Find where the given text appears and provide that cell's center as (X, Y) coordinate. 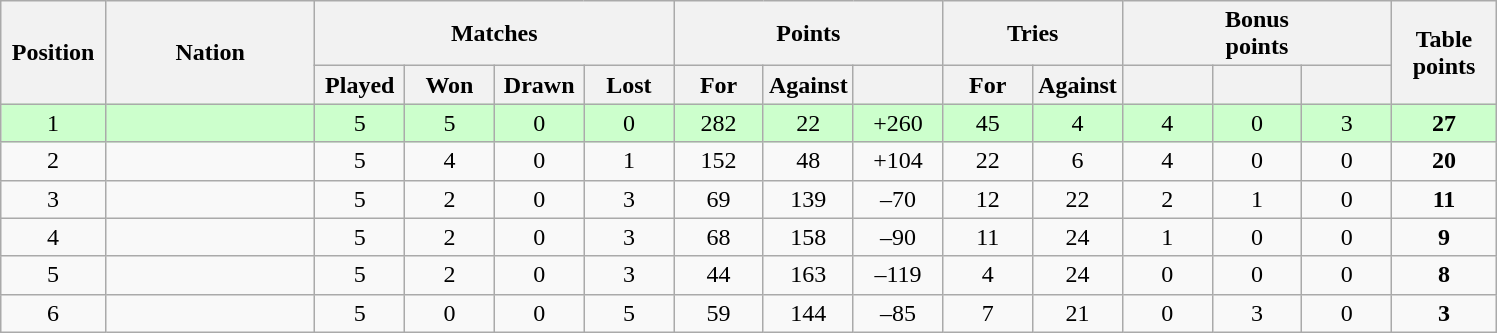
44 (719, 275)
163 (808, 275)
–119 (898, 275)
+104 (898, 161)
+260 (898, 123)
Tablepoints (1444, 52)
9 (1444, 237)
12 (988, 199)
139 (808, 199)
Drawn (539, 85)
20 (1444, 161)
158 (808, 237)
68 (719, 237)
Bonuspoints (1256, 34)
21 (1078, 313)
48 (808, 161)
59 (719, 313)
Won (450, 85)
7 (988, 313)
Played (360, 85)
282 (719, 123)
Lost (629, 85)
27 (1444, 123)
45 (988, 123)
152 (719, 161)
–85 (898, 313)
Nation (210, 52)
144 (808, 313)
Matches (494, 34)
8 (1444, 275)
Tries (1032, 34)
Position (54, 52)
–70 (898, 199)
–90 (898, 237)
Points (808, 34)
69 (719, 199)
